Pinpoint the cell where the given text exists, returning its [X, Y] midpoint coordinate. 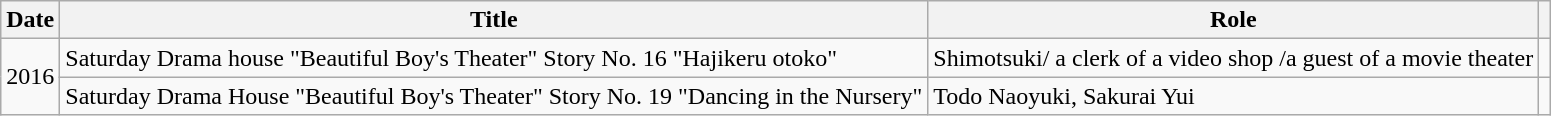
Saturday Drama House "Beautiful Boy's Theater" Story No. 19 "Dancing in the Nursery" [494, 96]
Date [30, 20]
Title [494, 20]
Shimotsuki/ a clerk of a video shop /a guest of a movie theater [1234, 58]
2016 [30, 77]
Saturday Drama house "Beautiful Boy's Theater" Story No. 16 "Hajikeru otoko" [494, 58]
Role [1234, 20]
Todo Naoyuki, Sakurai Yui [1234, 96]
